Search for the cell housing the specified text and yield its [x, y] center coordinate. 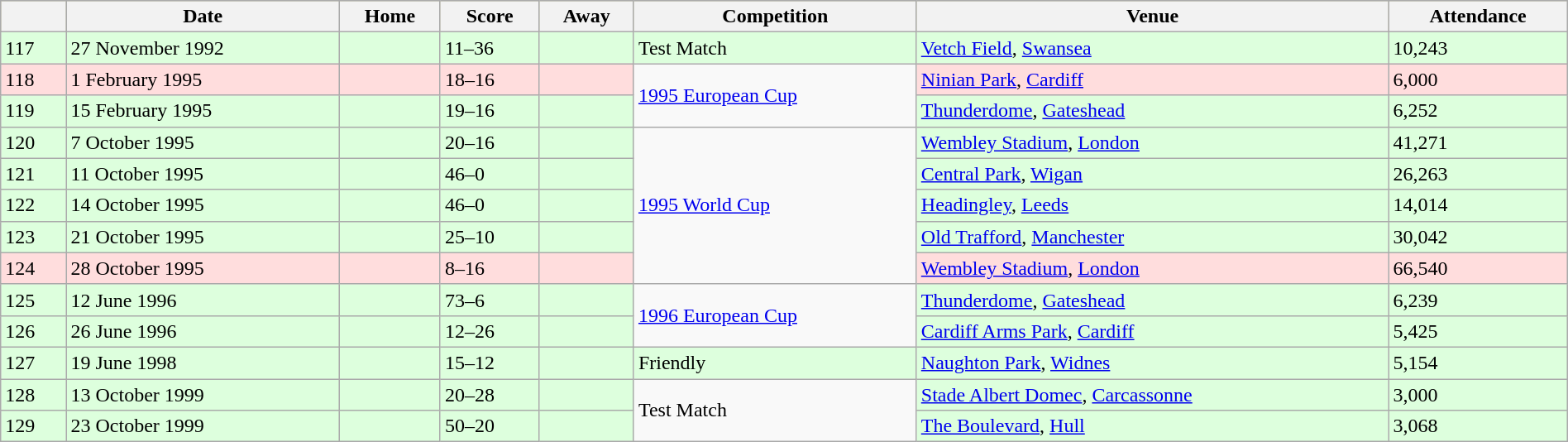
120 [33, 142]
The Boulevard, Hull [1153, 426]
Central Park, Wigan [1153, 174]
6,000 [1478, 79]
Away [586, 17]
124 [33, 268]
23 October 1999 [203, 426]
8–16 [490, 268]
1995 World Cup [775, 205]
122 [33, 205]
28 October 1995 [203, 268]
3,000 [1478, 395]
3,068 [1478, 426]
6,252 [1478, 111]
7 October 1995 [203, 142]
126 [33, 331]
Score [490, 17]
25–10 [490, 237]
26,263 [1478, 174]
Vetch Field, Swansea [1153, 48]
73–6 [490, 300]
117 [33, 48]
Cardiff Arms Park, Cardiff [1153, 331]
20–16 [490, 142]
5,154 [1478, 363]
Ninian Park, Cardiff [1153, 79]
21 October 1995 [203, 237]
125 [33, 300]
12 June 1996 [203, 300]
19–16 [490, 111]
Old Trafford, Manchester [1153, 237]
5,425 [1478, 331]
18–16 [490, 79]
Venue [1153, 17]
41,271 [1478, 142]
129 [33, 426]
6,239 [1478, 300]
Competition [775, 17]
1996 European Cup [775, 315]
1995 European Cup [775, 95]
14,014 [1478, 205]
10,243 [1478, 48]
Home [390, 17]
Friendly [775, 363]
26 June 1996 [203, 331]
12–26 [490, 331]
13 October 1999 [203, 395]
123 [33, 237]
Stade Albert Domec, Carcassonne [1153, 395]
1 February 1995 [203, 79]
119 [33, 111]
15–12 [490, 363]
66,540 [1478, 268]
30,042 [1478, 237]
20–28 [490, 395]
11–36 [490, 48]
27 November 1992 [203, 48]
121 [33, 174]
128 [33, 395]
14 October 1995 [203, 205]
50–20 [490, 426]
15 February 1995 [203, 111]
127 [33, 363]
Headingley, Leeds [1153, 205]
11 October 1995 [203, 174]
Attendance [1478, 17]
Date [203, 17]
Naughton Park, Widnes [1153, 363]
118 [33, 79]
19 June 1998 [203, 363]
